Pinpoint the cell where the given text exists, returning its [x, y] midpoint coordinate. 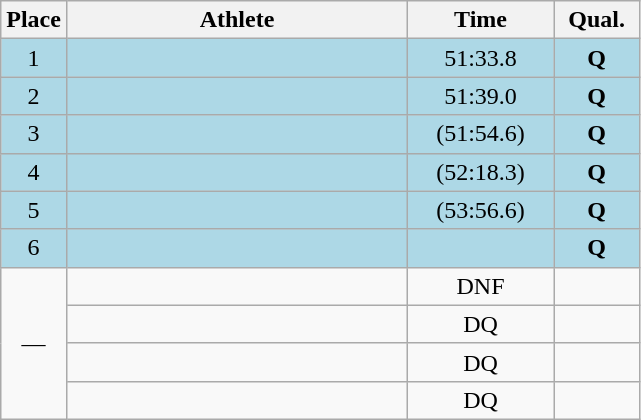
DNF [481, 286]
1 [34, 58]
51:33.8 [481, 58]
(51:54.6) [481, 134]
Place [34, 20]
51:39.0 [481, 96]
Time [481, 20]
5 [34, 210]
4 [34, 172]
(52:18.3) [481, 172]
6 [34, 248]
Qual. [597, 20]
2 [34, 96]
— [34, 343]
(53:56.6) [481, 210]
Athlete [236, 20]
3 [34, 134]
